Capture the cell that displays the provided text and extract its (x, y) central coordinate. 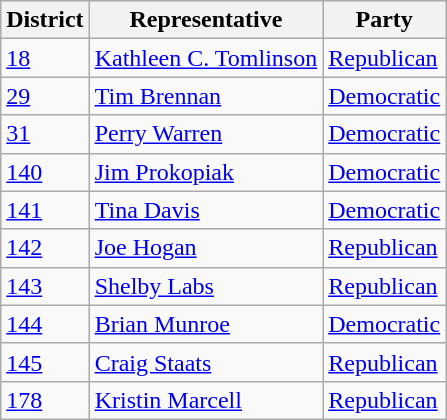
178 (45, 400)
Craig Staats (206, 362)
Tim Brennan (206, 96)
Kathleen C. Tomlinson (206, 58)
143 (45, 286)
Shelby Labs (206, 286)
Perry Warren (206, 134)
144 (45, 324)
Joe Hogan (206, 248)
141 (45, 210)
31 (45, 134)
Jim Prokopiak (206, 172)
142 (45, 248)
Tina Davis (206, 210)
145 (45, 362)
140 (45, 172)
Brian Munroe (206, 324)
18 (45, 58)
Kristin Marcell (206, 400)
Representative (206, 20)
District (45, 20)
29 (45, 96)
Party (384, 20)
